Provide the (x, y) coordinate of the cell's center where the given text is located.  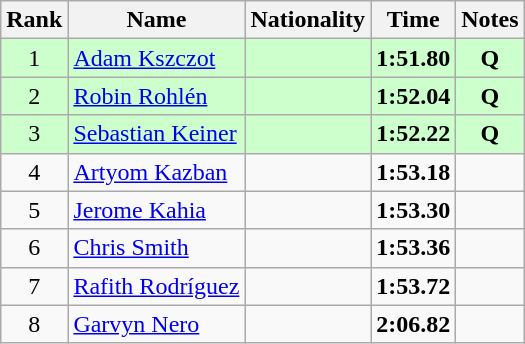
6 (34, 248)
1:52.04 (414, 96)
Rank (34, 20)
Robin Rohlén (156, 96)
Artyom Kazban (156, 172)
Name (156, 20)
8 (34, 324)
Adam Kszczot (156, 58)
5 (34, 210)
Rafith Rodríguez (156, 286)
1 (34, 58)
1:51.80 (414, 58)
Sebastian Keiner (156, 134)
Nationality (308, 20)
1:53.30 (414, 210)
2:06.82 (414, 324)
Garvyn Nero (156, 324)
Time (414, 20)
3 (34, 134)
1:53.18 (414, 172)
1:52.22 (414, 134)
7 (34, 286)
1:53.72 (414, 286)
2 (34, 96)
Jerome Kahia (156, 210)
4 (34, 172)
Chris Smith (156, 248)
1:53.36 (414, 248)
Notes (490, 20)
